Find where the given text appears and provide that cell's center as (x, y) coordinate. 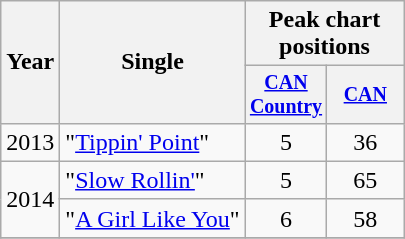
58 (366, 218)
65 (366, 180)
CAN Country (286, 94)
"Slow Rollin'" (152, 180)
2014 (30, 199)
"A Girl Like You" (152, 218)
Peak chartpositions (324, 34)
2013 (30, 142)
6 (286, 218)
36 (366, 142)
Year (30, 62)
Single (152, 62)
"Tippin' Point" (152, 142)
CAN (366, 94)
